Search for the cell housing the specified text and yield its (x, y) center coordinate. 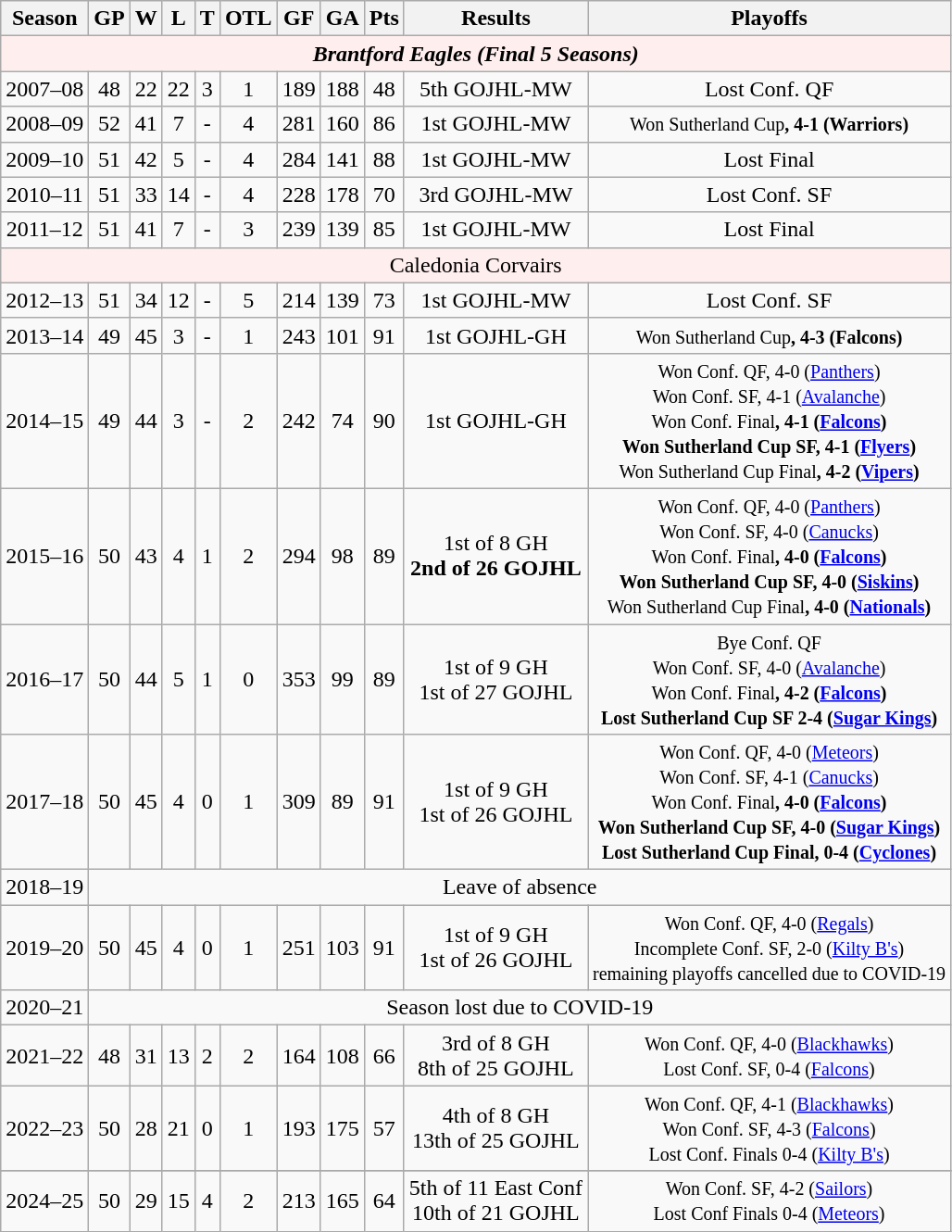
42 (146, 159)
2012–13 (44, 300)
309 (298, 802)
Results (495, 19)
Won Sutherland Cup, 4-3 (Falcons) (769, 335)
2020–21 (44, 1008)
57 (383, 1128)
2011–12 (44, 230)
214 (298, 300)
5th of 11 East Conf10th of 21 GOJHL (495, 1201)
4th of 8 GH13th of 25 GOJHL (495, 1128)
86 (383, 124)
160 (343, 124)
101 (343, 335)
90 (383, 421)
31 (146, 1056)
251 (298, 948)
14 (178, 195)
34 (146, 300)
Bye Conf. QFWon Conf. SF, 4-0 (Avalanche)Won Conf. Final, 4-2 (Falcons)Lost Sutherland Cup SF 2-4 (Sugar Kings) (769, 680)
64 (383, 1201)
T (207, 19)
OTL (248, 19)
2022–23 (44, 1128)
189 (298, 89)
Caledonia Corvairs (476, 265)
2014–15 (44, 421)
88 (383, 159)
Won Conf. QF, 4-1 (Blackhawks)Won Conf. SF, 4-3 (Falcons)Lost Conf. Finals 0-4 (Kilty B's) (769, 1128)
188 (343, 89)
243 (298, 335)
141 (343, 159)
178 (343, 195)
Playoffs (769, 19)
66 (383, 1056)
242 (298, 421)
2013–14 (44, 335)
1st of 8 GH2nd of 26 GOJHL (495, 556)
GF (298, 19)
2015–16 (44, 556)
5th GOJHL-MW (495, 89)
1st of 9 GH1st of 27 GOJHL (495, 680)
Won Conf. QF, 4-0 (Regals)Incomplete Conf. SF, 2-0 (Kilty B's)remaining playoffs cancelled due to COVID-19 (769, 948)
213 (298, 1201)
2019–20 (44, 948)
2007–08 (44, 89)
13 (178, 1056)
98 (343, 556)
Won Conf. SF, 4-2 (Sailors)Lost Conf Finals 0-4 (Meteors) (769, 1201)
3rd GOJHL-MW (495, 195)
108 (343, 1056)
2018–19 (44, 887)
Leave of absence (520, 887)
165 (343, 1201)
294 (298, 556)
239 (298, 230)
21 (178, 1128)
2021–22 (44, 1056)
29 (146, 1201)
L (178, 19)
164 (298, 1056)
228 (298, 195)
GP (109, 19)
193 (298, 1128)
2010–11 (44, 195)
70 (383, 195)
33 (146, 195)
Pts (383, 19)
2016–17 (44, 680)
GA (343, 19)
W (146, 19)
Season lost due to COVID-19 (520, 1008)
2009–10 (44, 159)
74 (343, 421)
Brantford Eagles (Final 5 Seasons) (476, 54)
73 (383, 300)
52 (109, 124)
12 (178, 300)
2017–18 (44, 802)
28 (146, 1128)
43 (146, 556)
Won Conf. QF, 4-0 (Blackhawks)Lost Conf. SF, 0-4 (Falcons) (769, 1056)
2008–09 (44, 124)
281 (298, 124)
Won Sutherland Cup, 4-1 (Warriors) (769, 124)
2024–25 (44, 1201)
353 (298, 680)
3rd of 8 GH8th of 25 GOJHL (495, 1056)
85 (383, 230)
284 (298, 159)
175 (343, 1128)
15 (178, 1201)
99 (343, 680)
Lost Conf. QF (769, 89)
Season (44, 19)
103 (343, 948)
